From the cell containing the given text, extract its center point as [X, Y] coordinate. 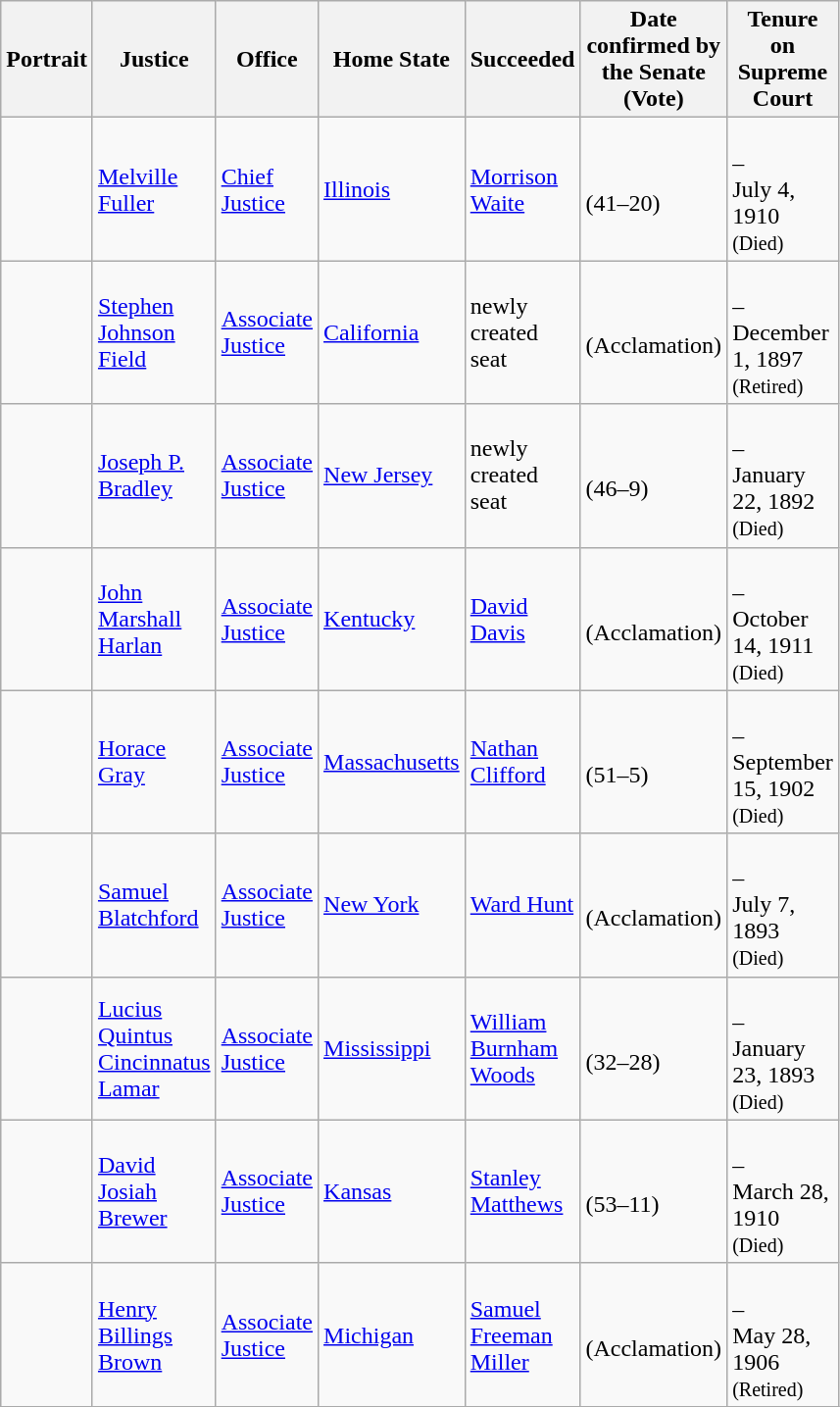
(51–5) [654, 762]
Justice [154, 59]
Illinois [392, 189]
Melville Fuller [154, 189]
–January 23, 1893(Died) [783, 1048]
–July 4, 1910(Died) [783, 189]
Tenure on Supreme Court [783, 59]
Kansas [392, 1191]
(41–20) [654, 189]
–May 28, 1906(Retired) [783, 1334]
Succeeded [522, 59]
Henry Billings Brown [154, 1334]
Chief Justice [267, 189]
Morrison Waite [522, 189]
Stanley Matthews [522, 1191]
(53–11) [654, 1191]
Portrait [47, 59]
–October 14, 1911(Died) [783, 619]
New York [392, 905]
–September 15, 1902(Died) [783, 762]
William Burnham Woods [522, 1048]
Stephen Johnson Field [154, 332]
–March 28, 1910(Died) [783, 1191]
Home State [392, 59]
–December 1, 1897(Retired) [783, 332]
Kentucky [392, 619]
David Davis [522, 619]
Massachusetts [392, 762]
Mississippi [392, 1048]
Samuel Blatchford [154, 905]
New Jersey [392, 476]
Horace Gray [154, 762]
Michigan [392, 1334]
(32–28) [654, 1048]
–January 22, 1892(Died) [783, 476]
Date confirmed by the Senate(Vote) [654, 59]
(46–9) [654, 476]
Lucius Quintus Cincinnatus Lamar [154, 1048]
John Marshall Harlan [154, 619]
Ward Hunt [522, 905]
–July 7, 1893(Died) [783, 905]
Samuel Freeman Miller [522, 1334]
Joseph P. Bradley [154, 476]
California [392, 332]
Nathan Clifford [522, 762]
Office [267, 59]
David Josiah Brewer [154, 1191]
